Return the [X, Y] coordinate for the center point of the cell that contains the specified text.  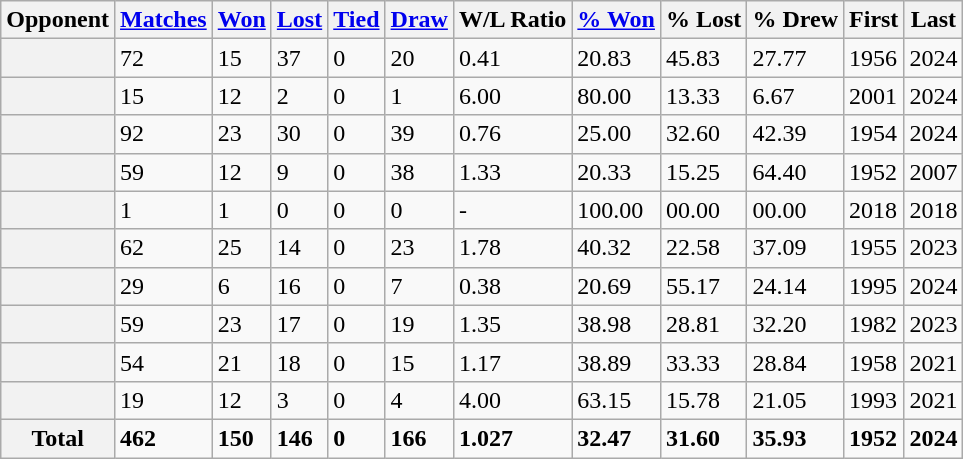
6.00 [512, 96]
1958 [874, 362]
Tied [356, 20]
27.77 [796, 58]
20.33 [616, 172]
45.83 [703, 58]
1.027 [512, 438]
W/L Ratio [512, 20]
33.33 [703, 362]
63.15 [616, 400]
1.78 [512, 248]
25.00 [616, 134]
0.41 [512, 58]
0.76 [512, 134]
% Drew [796, 20]
First [874, 20]
1.35 [512, 324]
29 [164, 286]
39 [419, 134]
- [512, 210]
146 [299, 438]
100.00 [616, 210]
64.40 [796, 172]
6.67 [796, 96]
6 [242, 286]
Won [242, 20]
62 [164, 248]
% Lost [703, 20]
Total [58, 438]
72 [164, 58]
38.89 [616, 362]
20 [419, 58]
20.69 [616, 286]
Lost [299, 20]
3 [299, 400]
37.09 [796, 248]
Matches [164, 20]
1995 [874, 286]
35.93 [796, 438]
14 [299, 248]
13.33 [703, 96]
7 [419, 286]
80.00 [616, 96]
1956 [874, 58]
22.58 [703, 248]
21 [242, 362]
38 [419, 172]
55.17 [703, 286]
32.60 [703, 134]
25 [242, 248]
32.20 [796, 324]
15.78 [703, 400]
18 [299, 362]
9 [299, 172]
4.00 [512, 400]
28.81 [703, 324]
31.60 [703, 438]
15.25 [703, 172]
21.05 [796, 400]
1954 [874, 134]
54 [164, 362]
40.32 [616, 248]
32.47 [616, 438]
4 [419, 400]
2007 [934, 172]
1.33 [512, 172]
30 [299, 134]
166 [419, 438]
Last [934, 20]
24.14 [796, 286]
92 [164, 134]
1982 [874, 324]
1993 [874, 400]
% Won [616, 20]
1.17 [512, 362]
Opponent [58, 20]
2 [299, 96]
2001 [874, 96]
38.98 [616, 324]
462 [164, 438]
28.84 [796, 362]
0.38 [512, 286]
150 [242, 438]
42.39 [796, 134]
1955 [874, 248]
20.83 [616, 58]
17 [299, 324]
37 [299, 58]
Draw [419, 20]
16 [299, 286]
